Extract the (x, y) coordinate from the center of the cell holding the provided text.  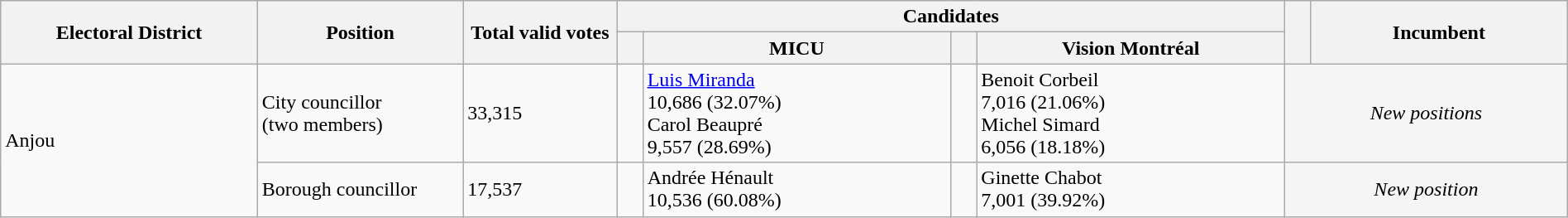
Borough councillor (360, 189)
Incumbent (1439, 32)
Electoral District (129, 32)
MICU (797, 48)
Anjou (129, 140)
17,537 (540, 189)
Ginette Chabot7,001 (39.92%) (1131, 189)
Andrée Hénault10,536 (60.08%) (797, 189)
New positions (1427, 113)
Vision Montréal (1131, 48)
Candidates (951, 17)
New position (1427, 189)
Benoit Corbeil7,016 (21.06%)Michel Simard6,056 (18.18%) (1131, 113)
33,315 (540, 113)
Position (360, 32)
Luis Miranda10,686 (32.07%)Carol Beaupré9,557 (28.69%) (797, 113)
City councillor(two members) (360, 113)
Total valid votes (540, 32)
